Detect which cell encompasses the target text, then output its [X, Y] center coordinate. 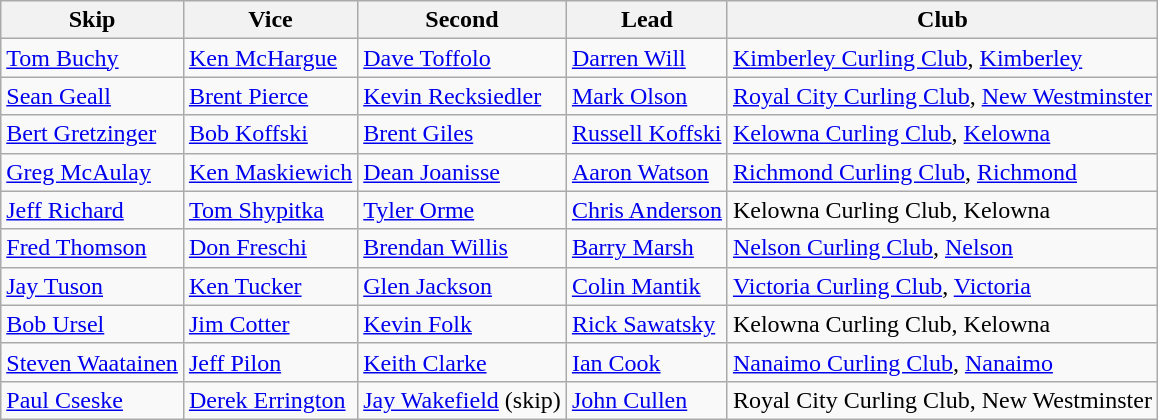
Bert Gretzinger [92, 134]
Kevin Recksiedler [462, 96]
Tyler Orme [462, 210]
Barry Marsh [646, 248]
Mark Olson [646, 96]
Kevin Folk [462, 324]
Kimberley Curling Club, Kimberley [942, 58]
Glen Jackson [462, 286]
Ken McHargue [270, 58]
Chris Anderson [646, 210]
Vice [270, 20]
Brendan Willis [462, 248]
John Cullen [646, 400]
Dean Joanisse [462, 172]
Club [942, 20]
Tom Buchy [92, 58]
Dave Toffolo [462, 58]
Skip [92, 20]
Lead [646, 20]
Jay Wakefield (skip) [462, 400]
Russell Koffski [646, 134]
Jay Tuson [92, 286]
Derek Errington [270, 400]
Steven Waatainen [92, 362]
Nanaimo Curling Club, Nanaimo [942, 362]
Second [462, 20]
Don Freschi [270, 248]
Ken Maskiewich [270, 172]
Jeff Richard [92, 210]
Brent Giles [462, 134]
Paul Cseske [92, 400]
Darren Will [646, 58]
Aaron Watson [646, 172]
Greg McAulay [92, 172]
Tom Shypitka [270, 210]
Ian Cook [646, 362]
Bob Koffski [270, 134]
Colin Mantik [646, 286]
Victoria Curling Club, Victoria [942, 286]
Bob Ursel [92, 324]
Brent Pierce [270, 96]
Ken Tucker [270, 286]
Jeff Pilon [270, 362]
Jim Cotter [270, 324]
Richmond Curling Club, Richmond [942, 172]
Nelson Curling Club, Nelson [942, 248]
Sean Geall [92, 96]
Fred Thomson [92, 248]
Keith Clarke [462, 362]
Rick Sawatsky [646, 324]
